For the text-containing cell, return its midpoint in (X, Y) coordinate format. 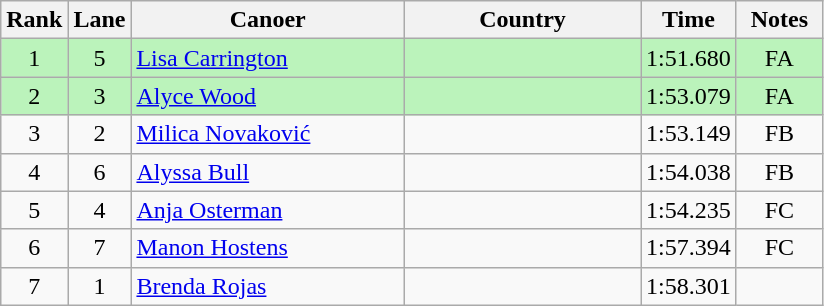
Manon Hostens (268, 248)
Anja Osterman (268, 210)
1:58.301 (689, 286)
Notes (779, 20)
Country (522, 20)
Milica Novaković (268, 134)
Canoer (268, 20)
Lane (100, 20)
1:53.149 (689, 134)
Alyssa Bull (268, 172)
Lisa Carrington (268, 58)
Time (689, 20)
1:57.394 (689, 248)
1:54.235 (689, 210)
1:51.680 (689, 58)
Alyce Wood (268, 96)
Brenda Rojas (268, 286)
1:54.038 (689, 172)
Rank (34, 20)
1:53.079 (689, 96)
